Determine the (X, Y) coordinate at the center of the cell enclosing the given text.  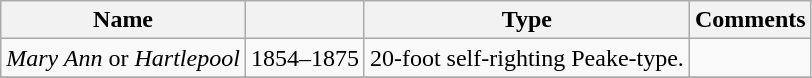
Name (124, 20)
20-foot self-righting Peake-type. (526, 58)
Type (526, 20)
Comments (750, 20)
1854–1875 (304, 58)
Mary Ann or Hartlepool (124, 58)
